Scan for the cell matching the given text and deliver its (x, y) coordinate at center. 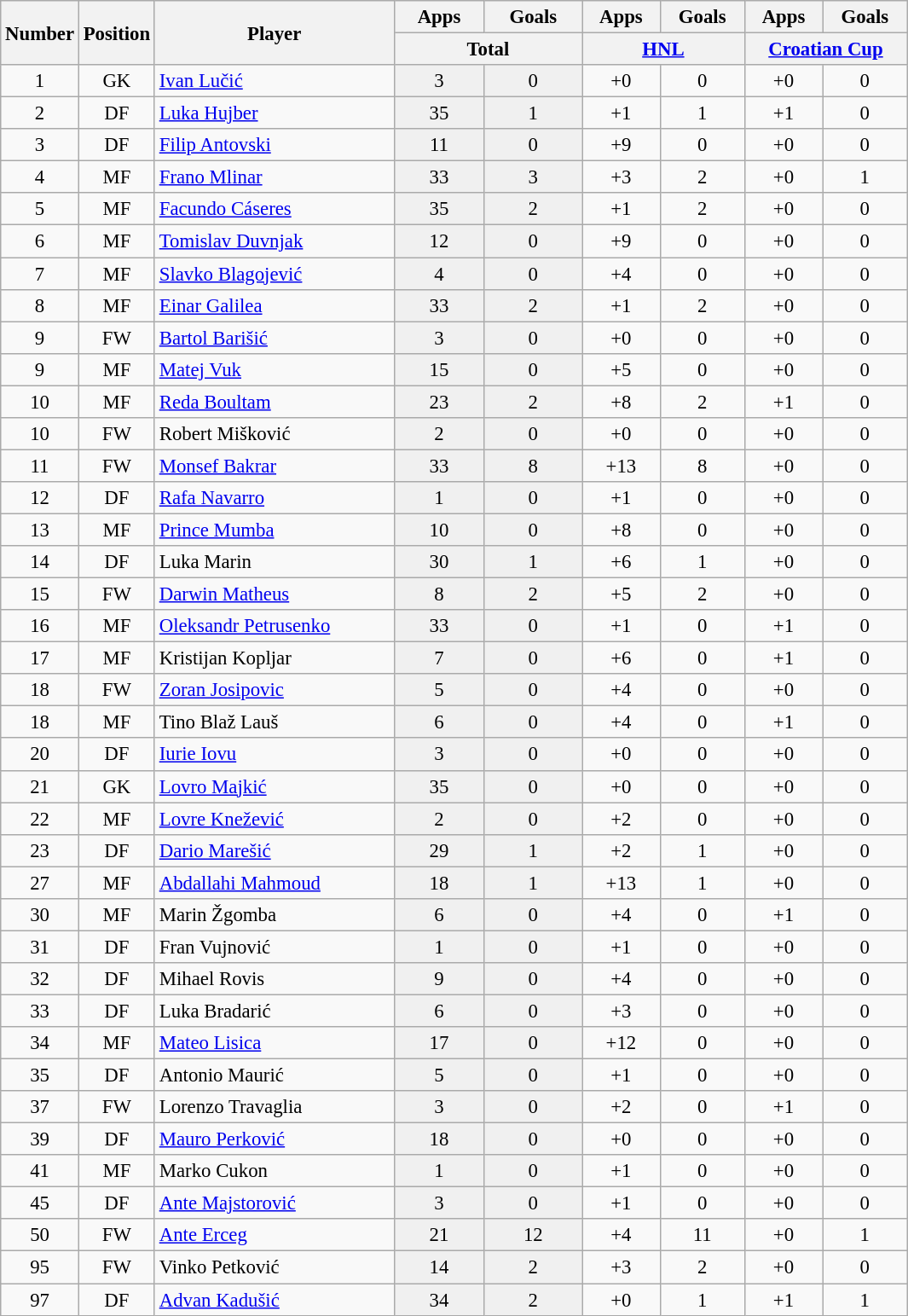
16 (40, 626)
Monsef Bakrar (275, 466)
+12 (622, 1043)
31 (40, 947)
Darwin Matheus (275, 594)
Mihael Rovis (275, 979)
Oleksandr Petrusenko (275, 626)
Abdallahi Mahmoud (275, 883)
Mateo Lisica (275, 1043)
Mauro Perković (275, 1139)
Bartol Barišić (275, 338)
Ante Majstorović (275, 1203)
Position (116, 32)
Tomislav Duvnjak (275, 241)
41 (40, 1171)
Vinko Petković (275, 1267)
Fran Vujnović (275, 947)
Tino Blaž Lauš (275, 722)
HNL (663, 49)
32 (40, 979)
95 (40, 1267)
Luka Marin (275, 562)
Filip Antovski (275, 145)
Reda Boultam (275, 402)
Marko Cukon (275, 1171)
Player (275, 32)
Einar Galilea (275, 305)
Advan Kadušić (275, 1300)
Antonio Maurić (275, 1075)
Croatian Cup (825, 49)
Robert Mišković (275, 434)
45 (40, 1203)
Luka Hujber (275, 113)
22 (40, 819)
Lorenzo Travaglia (275, 1107)
Number (40, 32)
20 (40, 755)
Luka Bradarić (275, 1011)
Rafa Navarro (275, 498)
Marin Žgomba (275, 915)
Frano Mlinar (275, 177)
39 (40, 1139)
Total (488, 49)
Facundo Cáseres (275, 209)
Ivan Lučić (275, 81)
Slavko Blagojević (275, 274)
29 (439, 850)
37 (40, 1107)
50 (40, 1236)
Kristijan Kopljar (275, 658)
Dario Marešić (275, 850)
Zoran Josipovic (275, 690)
97 (40, 1300)
13 (40, 530)
Prince Mumba (275, 530)
27 (40, 883)
Matej Vuk (275, 369)
Ante Erceg (275, 1236)
Lovro Majkić (275, 786)
Iurie Iovu (275, 755)
Lovre Knežević (275, 819)
